Search for the cell housing the specified text and yield its [x, y] center coordinate. 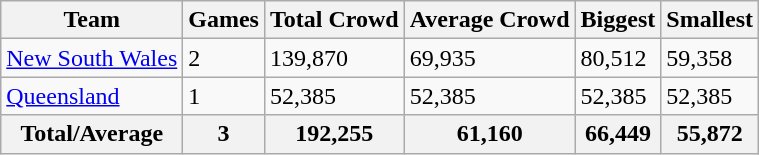
New South Wales [92, 58]
59,358 [710, 58]
80,512 [618, 58]
Total Crowd [334, 20]
192,255 [334, 134]
55,872 [710, 134]
Average Crowd [490, 20]
61,160 [490, 134]
Games [224, 20]
Smallest [710, 20]
Biggest [618, 20]
Team [92, 20]
Total/Average [92, 134]
1 [224, 96]
Queensland [92, 96]
139,870 [334, 58]
69,935 [490, 58]
3 [224, 134]
66,449 [618, 134]
2 [224, 58]
